Extract the [X, Y] coordinate from the center of the cell holding the provided text.  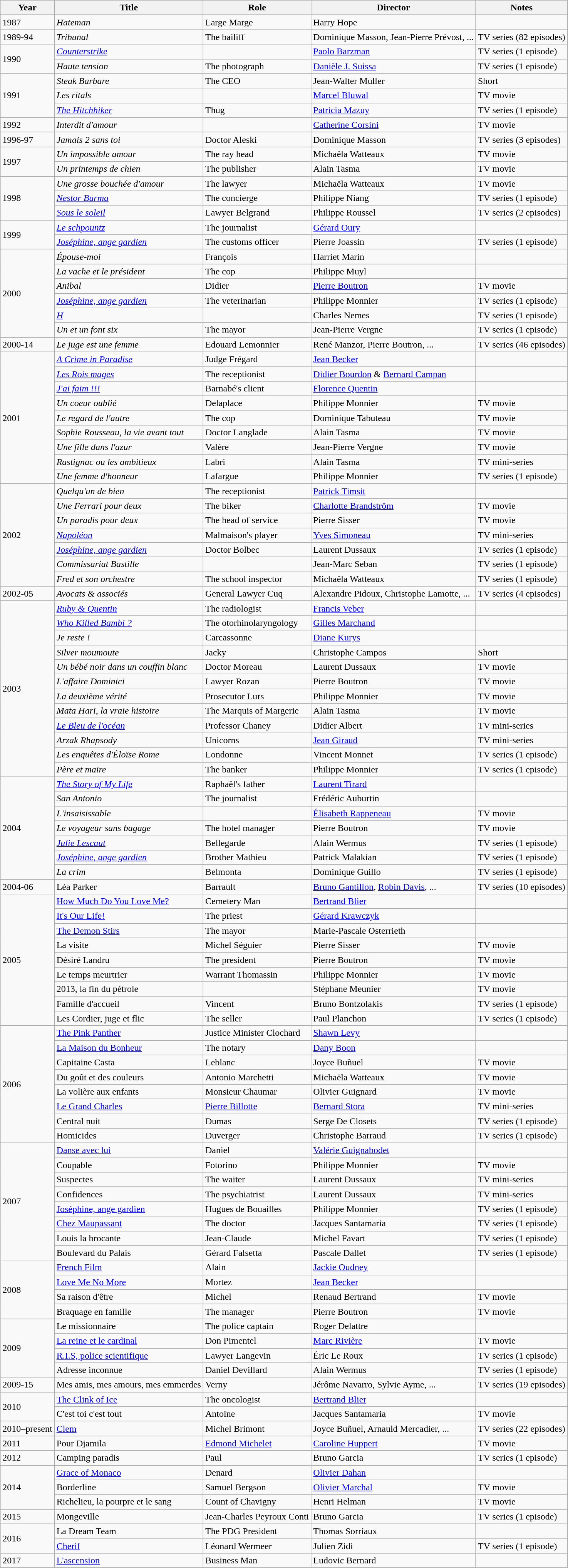
The CEO [257, 81]
Olivier Guignard [394, 1092]
The radiologist [257, 608]
Michel Séguier [257, 945]
Christophe Campos [394, 652]
Confidences [129, 1194]
The otorhinolaryngology [257, 623]
Élisabeth Rappeneau [394, 813]
The PDG President [257, 1531]
Catherine Corsini [394, 125]
1999 [27, 235]
Justice Minister Clochard [257, 1033]
Thomas Sorriaux [394, 1531]
Doctor Moreau [257, 667]
Pour Djamila [129, 1443]
Bernard Stora [394, 1106]
Camping paradis [129, 1458]
Clem [129, 1429]
Patricia Mazuy [394, 110]
Doctor Langlade [257, 433]
Serge De Closets [394, 1121]
Un printemps de chien [129, 169]
The lawyer [257, 184]
Henri Helman [394, 1502]
The psychiatrist [257, 1194]
La crim [129, 872]
Valère [257, 447]
2011 [27, 1443]
Sous le soleil [129, 213]
Olivier Dahan [394, 1473]
The police captain [257, 1326]
1992 [27, 125]
The Pink Panther [129, 1033]
Michel Brimont [257, 1429]
Vincent [257, 1004]
2012 [27, 1458]
The oncologist [257, 1399]
TV series (46 episodes) [521, 344]
Cherif [129, 1546]
Le juge est une femme [129, 344]
Le Grand Charles [129, 1106]
The manager [257, 1311]
Daniel Devillard [257, 1370]
Business Man [257, 1560]
Daniel [257, 1150]
Title [129, 8]
Central nuit [129, 1121]
Homicides [129, 1136]
2001 [27, 418]
Les Rois mages [129, 374]
1998 [27, 198]
2010 [27, 1407]
2006 [27, 1084]
Marie-Pascale Osterrieth [394, 931]
Role [257, 8]
Éric Le Roux [394, 1355]
Year [27, 8]
The Hitchhiker [129, 110]
Boulevard du Palais [129, 1253]
Julie Lescaut [129, 843]
Doctor Aleski [257, 139]
1989-94 [27, 37]
2000-14 [27, 344]
Napoléon [129, 535]
Carcassonne [257, 637]
Labri [257, 462]
2010–present [27, 1429]
TV series (4 episodes) [521, 593]
Du goût et des couleurs [129, 1077]
Nestor Burma [129, 198]
Dominique Tabuteau [394, 418]
Joyce Buñuel, Arnauld Mercadier, ... [394, 1429]
Michel [257, 1297]
Renaud Bertrand [394, 1297]
Philippe Niang [394, 198]
2015 [27, 1516]
Danse avec lui [129, 1150]
The school inspector [257, 579]
Dominique Masson [394, 139]
2002-05 [27, 593]
TV series (3 episodes) [521, 139]
Un et un font six [129, 330]
Belmonta [257, 872]
Malmaison's player [257, 535]
Le voyageur sans bagage [129, 828]
Jean-Claude [257, 1238]
2003 [27, 689]
Un paradis pour deux [129, 520]
Jean-Charles Peyroux Conti [257, 1516]
Raphaël's father [257, 784]
Judge Frégard [257, 359]
Mortez [257, 1282]
Grace of Monaco [129, 1473]
2008 [27, 1289]
Verny [257, 1385]
Une Ferrari pour deux [129, 506]
Barnabé's client [257, 388]
Léa Parker [129, 886]
The Story of My Life [129, 784]
Lawyer Langevin [257, 1355]
Famille d'accueil [129, 1004]
Père et maire [129, 769]
Yves Simoneau [394, 535]
Les ritals [129, 95]
Patrick Timsit [394, 491]
Le schpountz [129, 227]
Didier Bourdon & Bernard Campan [394, 374]
Richelieu, la pourpre et le sang [129, 1502]
Harry Hope [394, 22]
2000 [27, 293]
The concierge [257, 198]
Marcel Bluwal [394, 95]
Charlotte Brandström [394, 506]
Rastignac ou les ambitieux [129, 462]
Dany Boon [394, 1048]
Pierre Billotte [257, 1106]
Denard [257, 1473]
Counterstrike [129, 52]
Anibal [129, 286]
Désiré Landru [129, 960]
Un impossible amour [129, 154]
Ruby & Quentin [129, 608]
Antonio Marchetti [257, 1077]
Prosecutor Lurs [257, 696]
Director [394, 8]
2013, la fin du pétrole [129, 989]
Les enquêtes d'Éloïse Rome [129, 755]
A Crime in Paradise [129, 359]
The photograph [257, 66]
Vincent Monnet [394, 755]
L'insaisissable [129, 813]
Professor Chaney [257, 725]
Roger Delattre [394, 1326]
2004-06 [27, 886]
1996-97 [27, 139]
Fred et son orchestre [129, 579]
Francis Veber [394, 608]
Unicorns [257, 740]
Patrick Malakian [394, 857]
The Demon Stirs [129, 931]
2016 [27, 1538]
The veterinarian [257, 301]
The ray head [257, 154]
Laurent Tirard [394, 784]
San Antonio [129, 799]
The banker [257, 769]
Suspectes [129, 1180]
Coupable [129, 1165]
Duverger [257, 1136]
Lawyer Belgrand [257, 213]
Gérard Krawczyk [394, 916]
Dominique Masson, Jean-Pierre Prévost, ... [394, 37]
Don Pimentel [257, 1341]
How Much Do You Love Me? [129, 901]
2002 [27, 535]
Thug [257, 110]
Paul [257, 1458]
Sophie Rousseau, la vie avant tout [129, 433]
Une grosse bouchée d'amour [129, 184]
Mongeville [129, 1516]
Bruno Bontzolakis [394, 1004]
Joyce Buñuel [394, 1062]
La volière aux enfants [129, 1092]
The biker [257, 506]
Louis la brocante [129, 1238]
Épouse-moi [129, 257]
Julien Zidi [394, 1546]
The waiter [257, 1180]
TV series (82 episodes) [521, 37]
The bailiff [257, 37]
The head of service [257, 520]
Silver moumoute [129, 652]
Ludovic Bernard [394, 1560]
Alain [257, 1267]
The priest [257, 916]
Gérard Falsetta [257, 1253]
Le temps meurtrier [129, 975]
Sa raison d'être [129, 1297]
La Dream Team [129, 1531]
General Lawyer Cuq [257, 593]
Philippe Muyl [394, 271]
H [129, 315]
Borderline [129, 1487]
Delaplace [257, 403]
Harriet Marin [394, 257]
Capitaine Casta [129, 1062]
J'ai faim !!! [129, 388]
Jamais 2 sans toi [129, 139]
L'affaire Dominici [129, 682]
1987 [27, 22]
1990 [27, 59]
La visite [129, 945]
The customs officer [257, 242]
Pierre Joassin [394, 242]
2004 [27, 828]
The seller [257, 1018]
TV series (2 episodes) [521, 213]
2009-15 [27, 1385]
2009 [27, 1348]
Jackie Oudney [394, 1267]
Interdit d'amour [129, 125]
The Marquis of Margerie [257, 711]
Une fille dans l'azur [129, 447]
Quelqu'un de bien [129, 491]
Didier [257, 286]
Dumas [257, 1121]
L'ascension [129, 1560]
Alexandre Pidoux, Christophe Lamotte, ... [394, 593]
La deuxième vérité [129, 696]
Steak Barbare [129, 81]
The president [257, 960]
The hotel manager [257, 828]
Love Me No More [129, 1282]
Bruno Gantillon, Robin Davis, ... [394, 886]
TV series (10 episodes) [521, 886]
Diane Kurys [394, 637]
French Film [129, 1267]
Tribunal [129, 37]
Paul Planchon [394, 1018]
Mata Hari, la vraie histoire [129, 711]
Edmond Michelet [257, 1443]
Pascale Dallet [394, 1253]
Le Bleu de l'océan [129, 725]
Who Killed Bambi ? [129, 623]
Gilles Marchand [394, 623]
The notary [257, 1048]
TV series (22 episodes) [521, 1429]
Un bébé noir dans un couffin blanc [129, 667]
Christophe Barraud [394, 1136]
Edouard Lemonnier [257, 344]
Michel Favart [394, 1238]
Cemetery Man [257, 901]
Léonard Wermeer [257, 1546]
Dominique Guillo [394, 872]
La vache et le président [129, 271]
TV series (19 episodes) [521, 1385]
Notes [521, 8]
Frédéric Auburtin [394, 799]
La Maison du Bonheur [129, 1048]
Lafargue [257, 476]
Fotorino [257, 1165]
Lawyer Rozan [257, 682]
Londonne [257, 755]
La reine et le cardinal [129, 1341]
Je reste ! [129, 637]
Les Cordier, juge et flic [129, 1018]
2014 [27, 1487]
Doctor Bolbec [257, 550]
Mes amis, mes amours, mes emmerdes [129, 1385]
Jean-Marc Seban [394, 564]
Samuel Bergson [257, 1487]
Bellegarde [257, 843]
Monsieur Chaumar [257, 1092]
Antoine [257, 1414]
Marc Rivière [394, 1341]
Une femme d'honneur [129, 476]
Jean Giraud [394, 740]
Le missionnaire [129, 1326]
2017 [27, 1560]
Chez Maupassant [129, 1224]
Haute tension [129, 66]
René Manzor, Pierre Boutron, ... [394, 344]
Danièle J. Suissa [394, 66]
Didier Albert [394, 725]
Jacky [257, 652]
2007 [27, 1202]
2005 [27, 960]
Brother Mathieu [257, 857]
Hateman [129, 22]
Barrault [257, 886]
Warrant Thomassin [257, 975]
Leblanc [257, 1062]
Philippe Roussel [394, 213]
1997 [27, 161]
C'est toi c'est tout [129, 1414]
Paolo Barzman [394, 52]
Braquage en famille [129, 1311]
Hugues de Bouailles [257, 1209]
R.I.S, police scientifique [129, 1355]
Un coeur oublié [129, 403]
Stéphane Meunier [394, 989]
It's Our Life! [129, 916]
Jean-Walter Muller [394, 81]
Charles Nemes [394, 315]
Avocats & associés [129, 593]
Large Marge [257, 22]
Gérard Oury [394, 227]
The publisher [257, 169]
Valérie Guignabodet [394, 1150]
François [257, 257]
Shawn Levy [394, 1033]
Arzak Rhapsody [129, 740]
Commissariat Bastille [129, 564]
1991 [27, 95]
Count of Chavigny [257, 1502]
Florence Quentin [394, 388]
Le regard de l'autre [129, 418]
The Clink of Ice [129, 1399]
Adresse inconnue [129, 1370]
The doctor [257, 1224]
Caroline Huppert [394, 1443]
Olivier Marchal [394, 1487]
Jérôme Navarro, Sylvie Ayme, ... [394, 1385]
